Provide the (X, Y) coordinate of the cell's center where the given text is located.  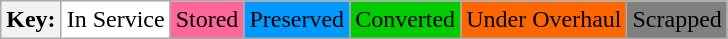
Scrapped (677, 20)
Preserved (297, 20)
Stored (207, 20)
Key: (31, 20)
Under Overhaul (544, 20)
Converted (406, 20)
In Service (116, 20)
